Provide the (X, Y) coordinate of the cell's center where the given text is located.  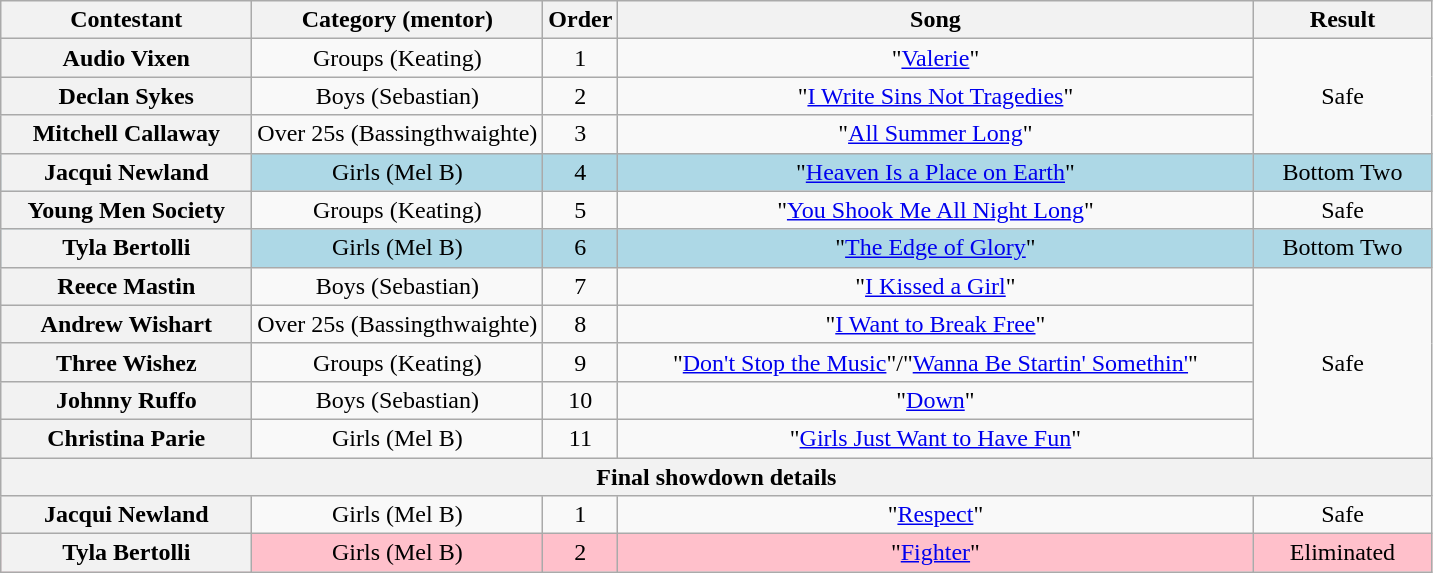
4 (580, 172)
Andrew Wishart (126, 324)
"Heaven Is a Place on Earth" (936, 172)
Eliminated (1342, 553)
Mitchell Callaway (126, 134)
Declan Sykes (126, 96)
Three Wishez (126, 362)
6 (580, 248)
"Respect" (936, 515)
Young Men Society (126, 210)
Christina Parie (126, 438)
"Fighter" (936, 553)
"Don't Stop the Music"/"Wanna Be Startin' Somethin'" (936, 362)
"I Want to Break Free" (936, 324)
3 (580, 134)
Contestant (126, 20)
11 (580, 438)
Audio Vixen (126, 58)
8 (580, 324)
"You Shook Me All Night Long" (936, 210)
7 (580, 286)
10 (580, 400)
"Girls Just Want to Have Fun" (936, 438)
Reece Mastin (126, 286)
"Down" (936, 400)
Category (mentor) (398, 20)
"All Summer Long" (936, 134)
"I Write Sins Not Tragedies" (936, 96)
5 (580, 210)
"I Kissed a Girl" (936, 286)
Song (936, 20)
"Valerie" (936, 58)
Order (580, 20)
"The Edge of Glory" (936, 248)
Result (1342, 20)
Johnny Ruffo (126, 400)
Final showdown details (716, 477)
9 (580, 362)
